Identify which cell holds the provided text, then report its (x, y) central coordinate. 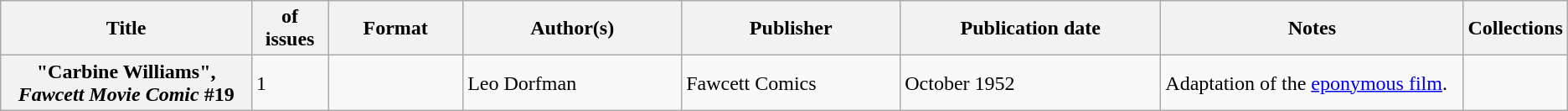
Publication date (1030, 29)
Notes (1312, 29)
Leo Dorfman (573, 82)
Collections (1515, 29)
Adaptation of the eponymous film. (1312, 82)
Publisher (791, 29)
Format (395, 29)
Title (126, 29)
"Carbine Williams", Fawcett Movie Comic #19 (126, 82)
1 (290, 82)
of issues (290, 29)
Fawcett Comics (791, 82)
October 1952 (1030, 82)
Author(s) (573, 29)
